Extract the (x, y) coordinate from the center of the cell holding the provided text.  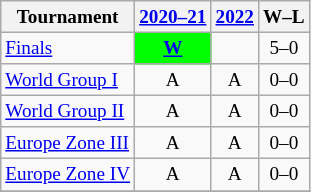
Europe Zone IV (68, 175)
2020–21 (173, 17)
2022 (235, 17)
W (173, 48)
Tournament (68, 17)
5–0 (284, 48)
W–L (284, 17)
Europe Zone III (68, 143)
World Group I (68, 80)
Finals (68, 48)
World Group II (68, 111)
